Scan for the cell matching the given text and deliver its [X, Y] coordinate at center. 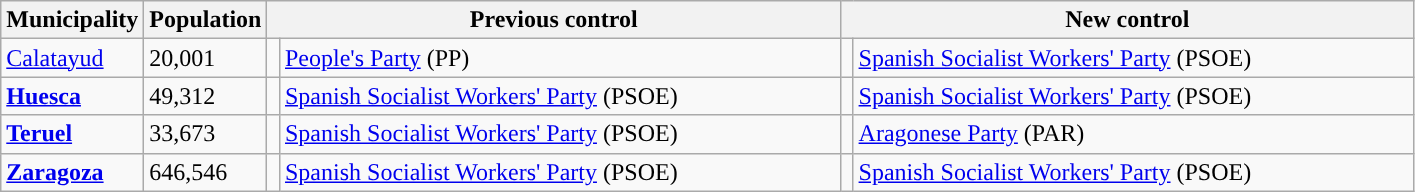
646,546 [206, 172]
Municipality [72, 20]
New control [1127, 20]
Previous control [554, 20]
20,001 [206, 58]
Calatayud [72, 58]
Aragonese Party (PAR) [1134, 134]
33,673 [206, 134]
Zaragoza [72, 172]
People's Party (PP) [560, 58]
Population [206, 20]
Teruel [72, 134]
49,312 [206, 96]
Huesca [72, 96]
